Output the (X, Y) coordinate of the center of the cell containing the given text.  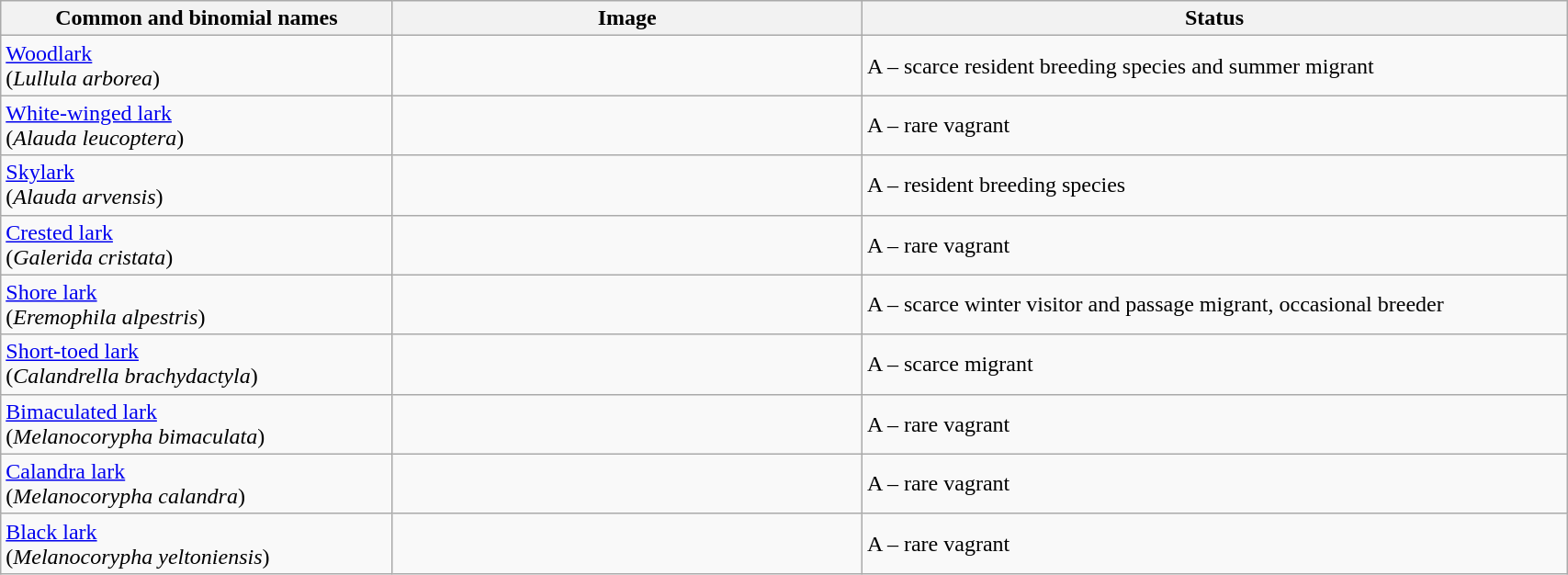
Status (1214, 18)
Image (626, 18)
Calandra lark(Melanocorypha calandra) (197, 483)
A – scarce winter visitor and passage migrant, occasional breeder (1214, 305)
A – resident breeding species (1214, 186)
Short-toed lark(Calandrella brachydactyla) (197, 364)
Bimaculated lark(Melanocorypha bimaculata) (197, 424)
Common and binomial names (197, 18)
Crested lark(Galerida cristata) (197, 244)
Woodlark(Lullula arborea) (197, 66)
A – scarce migrant (1214, 364)
A – scarce resident breeding species and summer migrant (1214, 66)
Shore lark(Eremophila alpestris) (197, 305)
Skylark(Alauda arvensis) (197, 186)
Black lark(Melanocorypha yeltoniensis) (197, 544)
White-winged lark(Alauda leucoptera) (197, 125)
